Determine the [X, Y] coordinate at the center of the cell enclosing the given text.  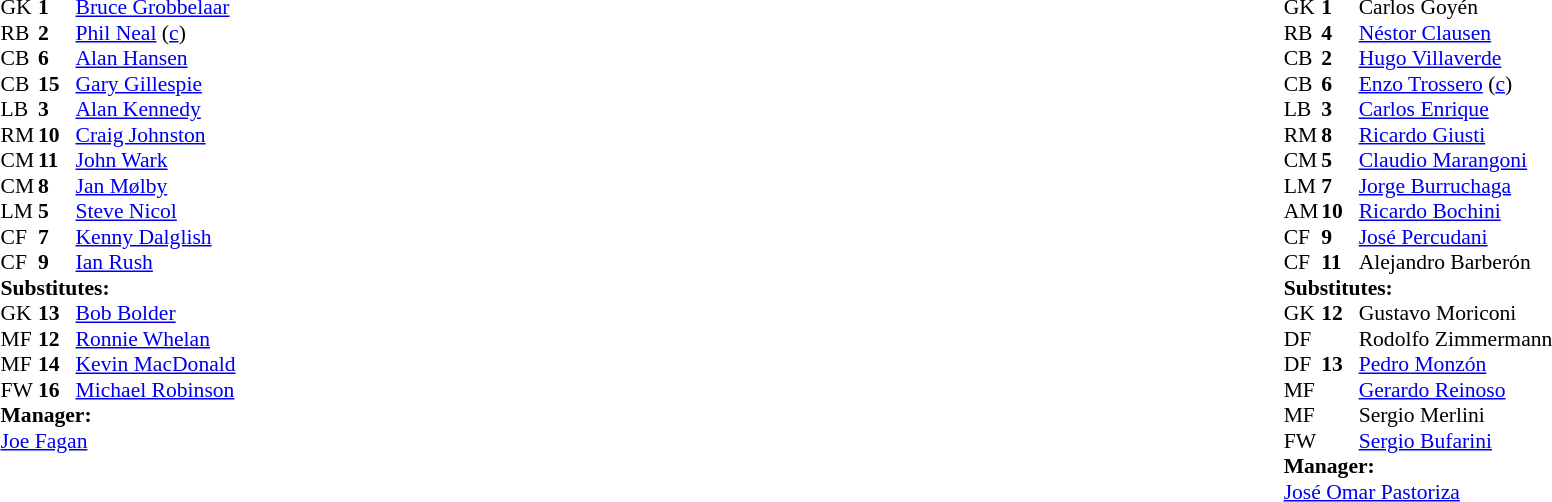
Alan Kennedy [156, 109]
Ian Rush [156, 263]
Alan Hansen [156, 59]
15 [57, 84]
4 [1340, 33]
Bob Bolder [156, 313]
14 [57, 365]
Substitutes: [118, 288]
Jan Mølby [156, 186]
Kevin MacDonald [156, 365]
John Wark [156, 161]
16 [57, 390]
Joe Fagan [118, 441]
Kenny Dalglish [156, 237]
Craig Johnston [156, 135]
Phil Neal (c) [156, 33]
Gary Gillespie [156, 84]
AM [1303, 211]
Ronnie Whelan [156, 339]
Michael Robinson [156, 390]
Steve Nicol [156, 211]
Manager: [118, 415]
